Output the (x, y) coordinate of the center of the cell containing the given text.  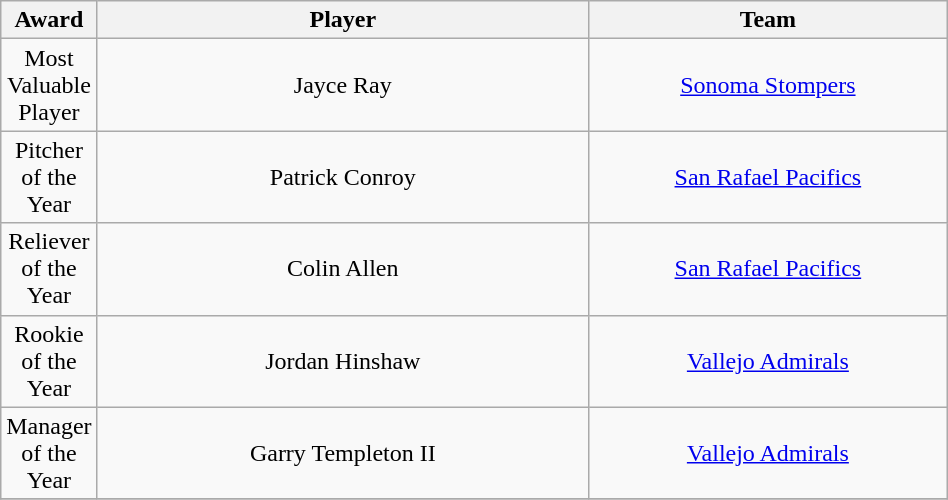
Jordan Hinshaw (342, 361)
Team (768, 20)
Jayce Ray (342, 85)
Manager of the Year (49, 453)
Pitcher of the Year (49, 177)
Reliever of the Year (49, 269)
Sonoma Stompers (768, 85)
Colin Allen (342, 269)
Player (342, 20)
Rookie of the Year (49, 361)
Garry Templeton II (342, 453)
Patrick Conroy (342, 177)
Most Valuable Player (49, 85)
Award (49, 20)
